For the text-containing cell, return its midpoint in [x, y] coordinate format. 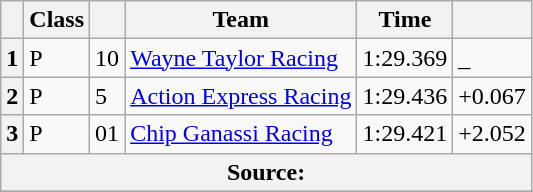
01 [108, 134]
1 [12, 58]
Source: [266, 172]
10 [108, 58]
Class [57, 20]
+0.067 [492, 96]
3 [12, 134]
2 [12, 96]
Chip Ganassi Racing [241, 134]
+2.052 [492, 134]
1:29.421 [405, 134]
Time [405, 20]
1:29.436 [405, 96]
1:29.369 [405, 58]
Team [241, 20]
_ [492, 58]
Wayne Taylor Racing [241, 58]
Action Express Racing [241, 96]
5 [108, 96]
